From the cell containing the given text, extract its center point as [x, y] coordinate. 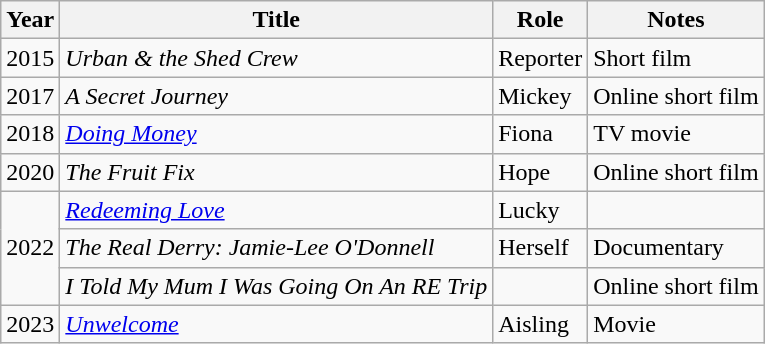
Movie [676, 324]
The Real Derry: Jamie-Lee O'Donnell [276, 248]
2017 [30, 96]
2023 [30, 324]
Mickey [540, 96]
2020 [30, 172]
2022 [30, 248]
The Fruit Fix [276, 172]
TV movie [676, 134]
Unwelcome [276, 324]
Redeeming Love [276, 210]
Documentary [676, 248]
Title [276, 20]
Herself [540, 248]
Lucky [540, 210]
Reporter [540, 58]
Urban & the Shed Crew [276, 58]
Short film [676, 58]
A Secret Journey [276, 96]
2015 [30, 58]
Doing Money [276, 134]
Aisling [540, 324]
Fiona [540, 134]
Hope [540, 172]
Role [540, 20]
Year [30, 20]
I Told My Mum I Was Going On An RE Trip [276, 286]
2018 [30, 134]
Notes [676, 20]
